From the cell containing the given text, extract its center point as [X, Y] coordinate. 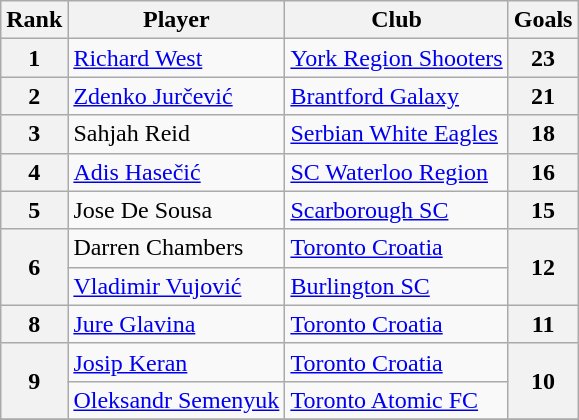
16 [543, 172]
4 [34, 172]
Serbian White Eagles [396, 134]
Scarborough SC [396, 210]
Brantford Galaxy [396, 96]
1 [34, 58]
2 [34, 96]
8 [34, 324]
Sahjah Reid [176, 134]
Burlington SC [396, 286]
10 [543, 381]
Adis Hasečić [176, 172]
3 [34, 134]
York Region Shooters [396, 58]
21 [543, 96]
Toronto Atomic FC [396, 400]
Vladimir Vujović [176, 286]
Club [396, 20]
Zdenko Jurčević [176, 96]
23 [543, 58]
Oleksandr Semenyuk [176, 400]
Goals [543, 20]
Richard West [176, 58]
Josip Keran [176, 362]
Jure Glavina [176, 324]
Darren Chambers [176, 248]
Rank [34, 20]
12 [543, 267]
SC Waterloo Region [396, 172]
5 [34, 210]
Jose De Sousa [176, 210]
9 [34, 381]
18 [543, 134]
11 [543, 324]
15 [543, 210]
Player [176, 20]
6 [34, 267]
